Output the (x, y) coordinate of the center of the cell containing the given text.  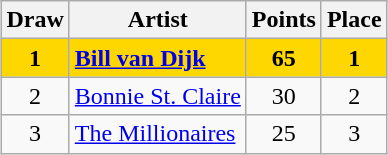
Bonnie St. Claire (158, 96)
Bill van Dijk (158, 58)
Draw (35, 20)
65 (284, 58)
Artist (158, 20)
30 (284, 96)
Points (284, 20)
The Millionaires (158, 134)
25 (284, 134)
Place (354, 20)
